Detect which cell encompasses the target text, then output its (X, Y) center coordinate. 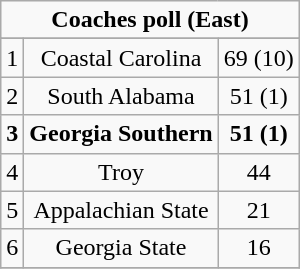
21 (258, 210)
Coaches poll (East) (150, 20)
3 (12, 134)
Georgia State (121, 248)
1 (12, 58)
44 (258, 172)
South Alabama (121, 96)
Coastal Carolina (121, 58)
4 (12, 172)
5 (12, 210)
Georgia Southern (121, 134)
16 (258, 248)
2 (12, 96)
Troy (121, 172)
Appalachian State (121, 210)
69 (10) (258, 58)
6 (12, 248)
